From the cell containing the given text, extract its center point as (x, y) coordinate. 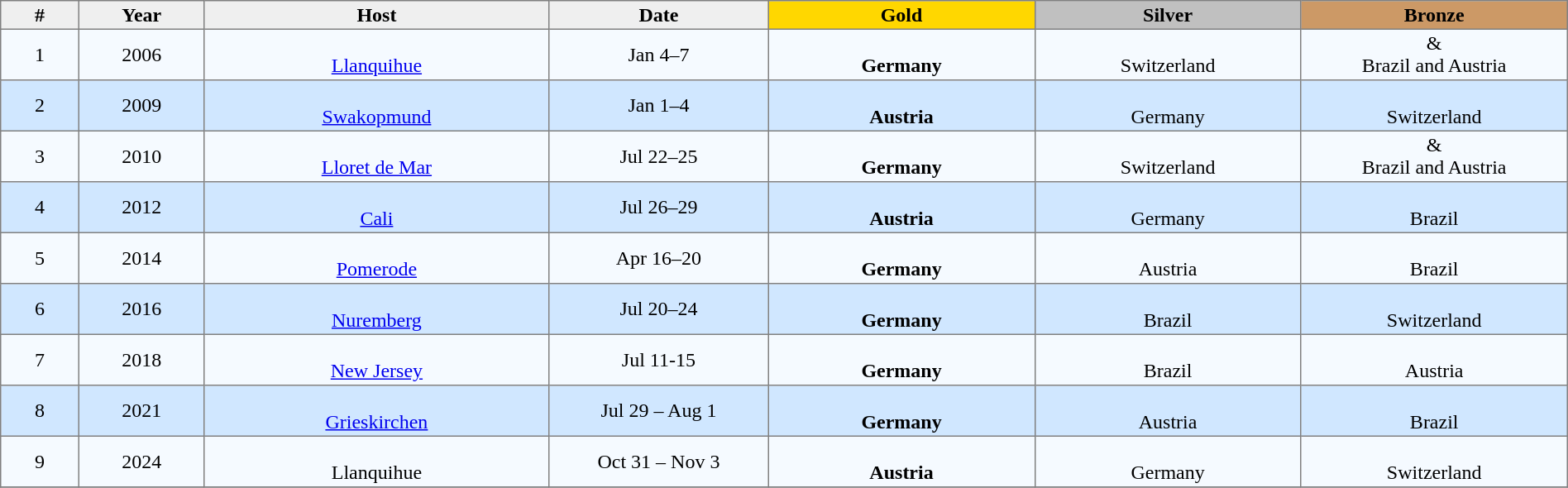
Cali (377, 208)
2009 (141, 106)
Swakopmund (377, 106)
4 (40, 208)
Bronze (1434, 15)
5 (40, 258)
Grieskirchen (377, 411)
Jan 1–4 (658, 106)
2006 (141, 55)
6 (40, 309)
2010 (141, 156)
2012 (141, 208)
Jul 11-15 (658, 360)
2024 (141, 462)
2016 (141, 309)
Jul 20–24 (658, 309)
Apr 16–20 (658, 258)
Jul 26–29 (658, 208)
Silver (1168, 15)
Nuremberg (377, 309)
2018 (141, 360)
2021 (141, 411)
# (40, 15)
Year (141, 15)
1 (40, 55)
Date (658, 15)
Pomerode (377, 258)
Jul 29 – Aug 1 (658, 411)
9 (40, 462)
Gold (901, 15)
7 (40, 360)
New Jersey (377, 360)
8 (40, 411)
Jul 22–25 (658, 156)
Jan 4–7 (658, 55)
3 (40, 156)
Host (377, 15)
2014 (141, 258)
Oct 31 – Nov 3 (658, 462)
2 (40, 106)
Lloret de Mar (377, 156)
